Output the [X, Y] coordinate of the center of the cell containing the given text.  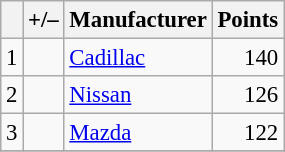
Cadillac [138, 58]
1 [12, 58]
140 [248, 58]
Mazda [138, 133]
2 [12, 95]
3 [12, 133]
Manufacturer [138, 20]
Points [248, 20]
Nissan [138, 95]
122 [248, 133]
126 [248, 95]
+/– [44, 20]
